Identify which cell holds the provided text, then report its [x, y] central coordinate. 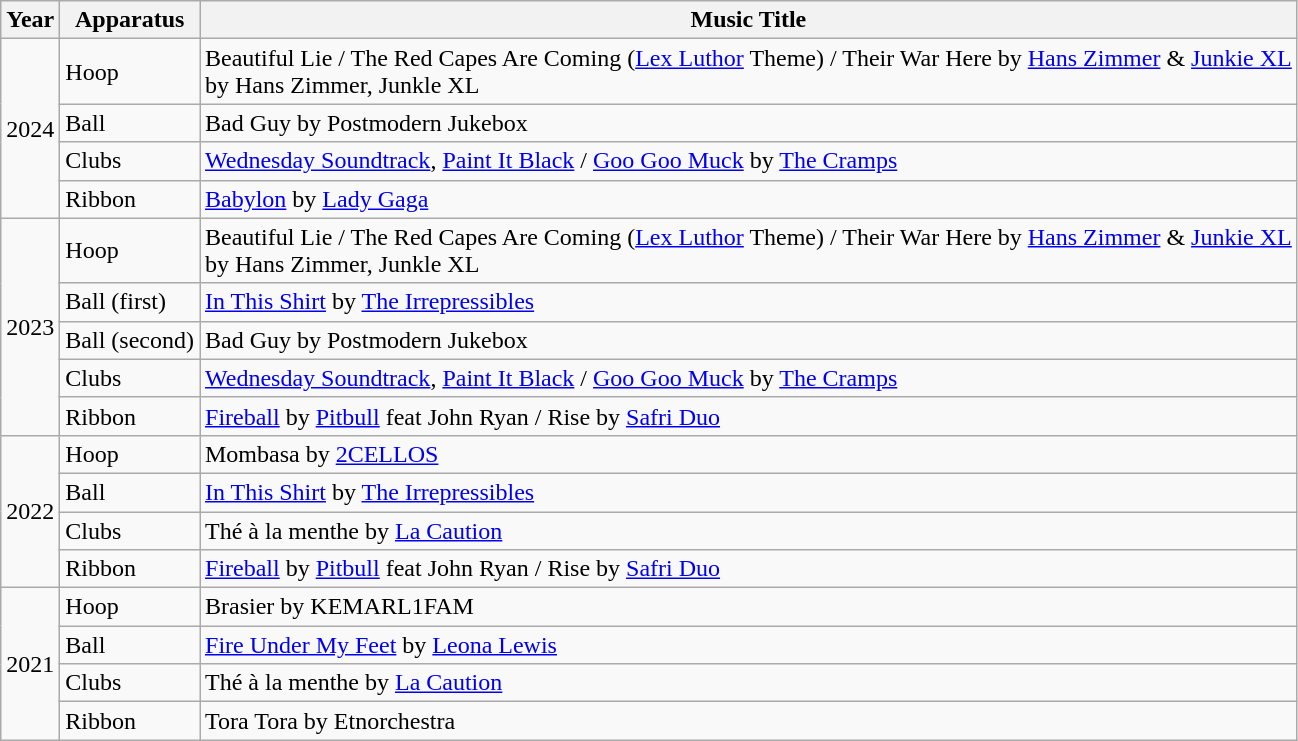
Ball (second) [130, 340]
Mombasa by 2CELLOS [749, 454]
2024 [30, 128]
Apparatus [130, 20]
2023 [30, 326]
2021 [30, 664]
Tora Tora by Etnorchestra [749, 721]
Fire Under My Feet by Leona Lewis [749, 645]
Year [30, 20]
Babylon by Lady Gaga [749, 199]
Ball (first) [130, 302]
Brasier by KEMARL1FAM [749, 607]
2022 [30, 511]
Music Title [749, 20]
